Return (X, Y) of the center of cell containing provided text 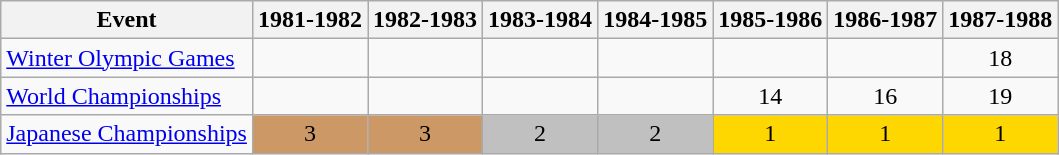
1986-1987 (886, 20)
1987-1988 (1000, 20)
1982-1983 (426, 20)
16 (886, 96)
14 (770, 96)
1984-1985 (656, 20)
1983-1984 (540, 20)
1981-1982 (310, 20)
1985-1986 (770, 20)
19 (1000, 96)
Winter Olympic Games (127, 58)
Event (127, 20)
18 (1000, 58)
World Championships (127, 96)
Japanese Championships (127, 134)
